Return the (x, y) coordinate for the center point of the cell that contains the specified text.  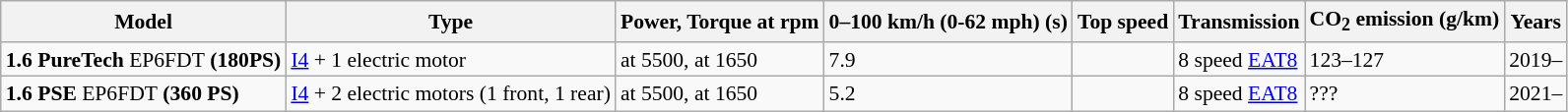
123–127 (1405, 60)
Top speed (1123, 22)
7.9 (948, 60)
0–100 km/h (0-62 mph) (s) (948, 22)
I4 + 2 electric motors (1 front, 1 rear) (451, 94)
Type (451, 22)
Model (144, 22)
Power, Torque at rpm (720, 22)
Years (1535, 22)
??? (1405, 94)
1.6 PSE EP6FDT (360 PS) (144, 94)
2019– (1535, 60)
I4 + 1 electric motor (451, 60)
2021– (1535, 94)
1.6 PureTech EP6FDT (180PS) (144, 60)
CO2 emission (g/km) (1405, 22)
5.2 (948, 94)
Transmission (1239, 22)
